Find where the given text appears and provide that cell's center as [x, y] coordinate. 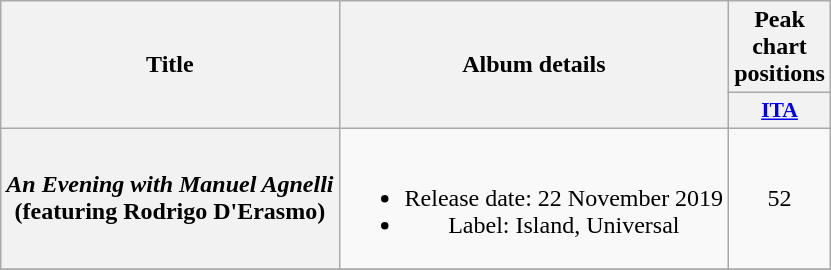
Peak chart positions [780, 47]
An Evening with Manuel Agnelli(featuring Rodrigo D'Erasmo) [170, 198]
ITA [780, 111]
Album details [534, 65]
52 [780, 198]
Title [170, 65]
Release date: 22 November 2019Label: Island, Universal [534, 198]
